Output the [x, y] coordinate of the center of the cell containing the given text.  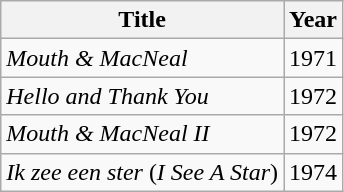
Hello and Thank You [142, 96]
Ik zee een ster (I See A Star) [142, 172]
1971 [314, 58]
1974 [314, 172]
Mouth & MacNeal [142, 58]
Mouth & MacNeal II [142, 134]
Year [314, 20]
Title [142, 20]
